Determine the [x, y] coordinate at the center of the cell enclosing the given text.  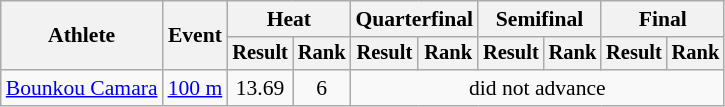
Final [662, 19]
6 [322, 88]
Bounkou Camara [82, 88]
Event [196, 36]
100 m [196, 88]
13.69 [260, 88]
Athlete [82, 36]
Heat [288, 19]
Semifinal [540, 19]
Quarterfinal [414, 19]
did not advance [537, 88]
